Pinpoint the cell where the given text exists, returning its [x, y] midpoint coordinate. 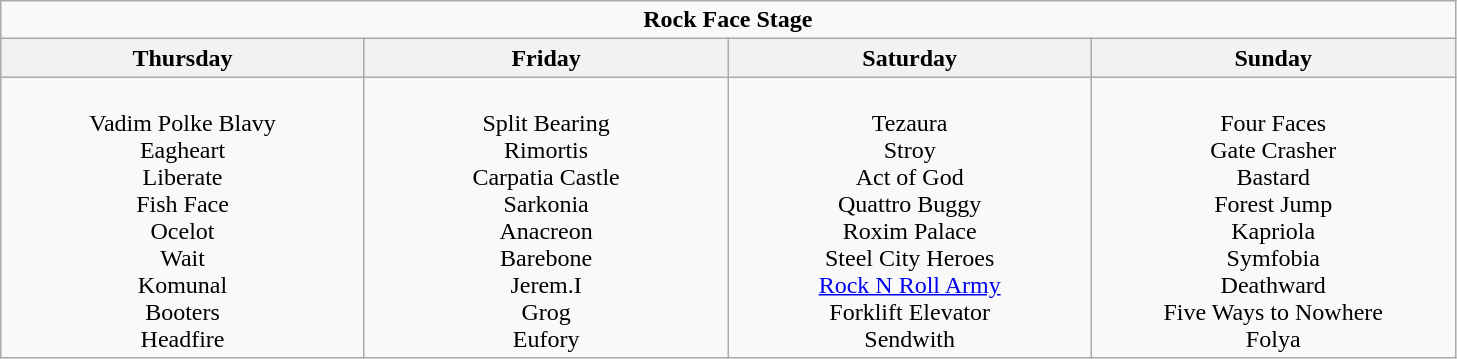
Tezaura Stroy Act of God Quattro Buggy Roxim Palace Steel City Heroes Rock N Roll Army Forklift Elevator Sendwith [910, 218]
Four Faces Gate Crasher Bastard Forest Jump Kapriola Symfobia Deathward Five Ways to Nowhere Folya [1273, 218]
Sunday [1273, 58]
Split Bearing Rimortis Carpatia Castle Sarkonia Anacreon Barebone Jerem.I Grog Eufory [546, 218]
Saturday [910, 58]
Thursday [183, 58]
Vadim Polke Blavy Eagheart Liberate Fish Face Ocelot Wait Komunal Booters Headfire [183, 218]
Friday [546, 58]
Rock Face Stage [728, 20]
